Detect which cell encompasses the target text, then output its (x, y) center coordinate. 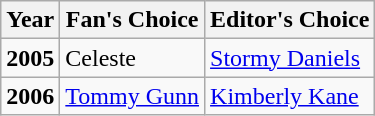
Kimberly Kane (290, 96)
Tommy Gunn (132, 96)
2006 (30, 96)
Celeste (132, 58)
2005 (30, 58)
Fan's Choice (132, 20)
Editor's Choice (290, 20)
Stormy Daniels (290, 58)
Year (30, 20)
